Find where the given text appears and provide that cell's center as (x, y) coordinate. 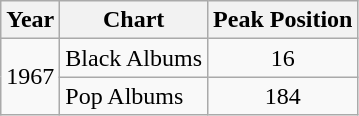
Chart (134, 20)
16 (283, 58)
184 (283, 96)
Pop Albums (134, 96)
Black Albums (134, 58)
Peak Position (283, 20)
Year (30, 20)
1967 (30, 77)
